Detect which cell encompasses the target text, then output its [x, y] center coordinate. 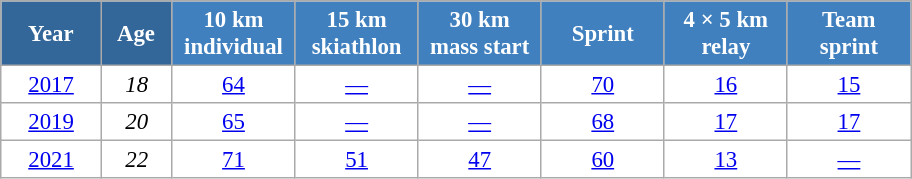
65 [234, 122]
15 [848, 85]
Year [52, 34]
10 km individual [234, 34]
13 [726, 160]
30 km mass start [480, 34]
60 [602, 160]
2019 [52, 122]
2017 [52, 85]
68 [602, 122]
18 [136, 85]
4 × 5 km relay [726, 34]
22 [136, 160]
20 [136, 122]
Sprint [602, 34]
47 [480, 160]
16 [726, 85]
71 [234, 160]
51 [356, 160]
2021 [52, 160]
Team sprint [848, 34]
70 [602, 85]
15 km skiathlon [356, 34]
Age [136, 34]
64 [234, 85]
